Locate the cell with the specified text and output its (x, y) center coordinate. 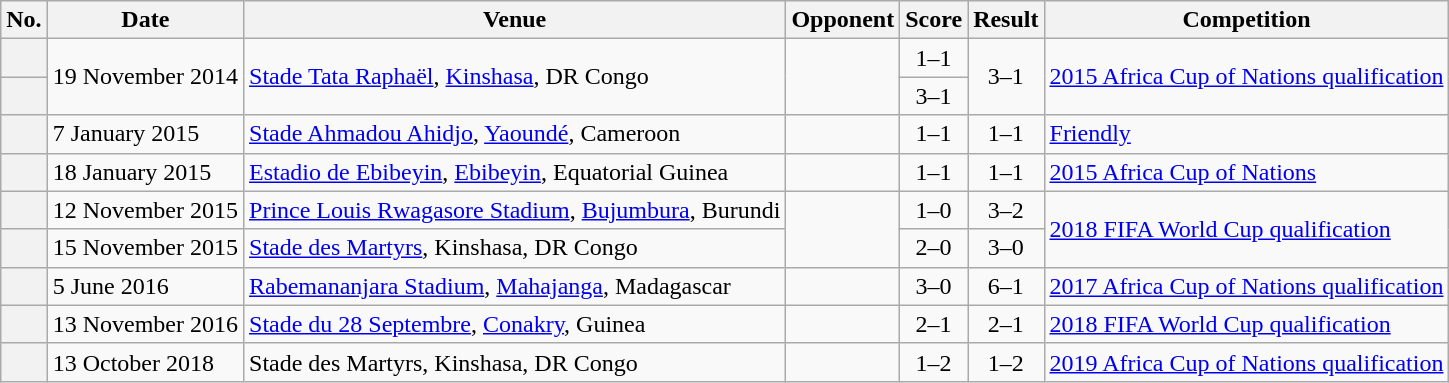
Opponent (843, 20)
Date (145, 20)
5 June 2016 (145, 286)
Venue (515, 20)
6–1 (1006, 286)
Score (934, 20)
2015 Africa Cup of Nations qualification (1246, 77)
Prince Louis Rwagasore Stadium, Bujumbura, Burundi (515, 210)
Stade Ahmadou Ahidjo, Yaoundé, Cameroon (515, 134)
2019 Africa Cup of Nations qualification (1246, 362)
7 January 2015 (145, 134)
13 November 2016 (145, 324)
2017 Africa Cup of Nations qualification (1246, 286)
Stade du 28 Septembre, Conakry, Guinea (515, 324)
Stade Tata Raphaël, Kinshasa, DR Congo (515, 77)
Result (1006, 20)
18 January 2015 (145, 172)
3–2 (1006, 210)
12 November 2015 (145, 210)
No. (24, 20)
Competition (1246, 20)
15 November 2015 (145, 248)
Estadio de Ebibeyin, Ebibeyin, Equatorial Guinea (515, 172)
1–0 (934, 210)
19 November 2014 (145, 77)
2015 Africa Cup of Nations (1246, 172)
Rabemananjara Stadium, Mahajanga, Madagascar (515, 286)
2–0 (934, 248)
13 October 2018 (145, 362)
Friendly (1246, 134)
